Search for the cell housing the specified text and yield its (x, y) center coordinate. 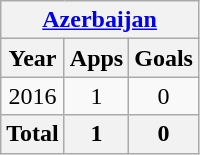
Apps (96, 58)
Total (33, 134)
Goals (164, 58)
Year (33, 58)
Azerbaijan (100, 20)
2016 (33, 96)
